Return the [X, Y] coordinate for the center point of the cell that contains the specified text.  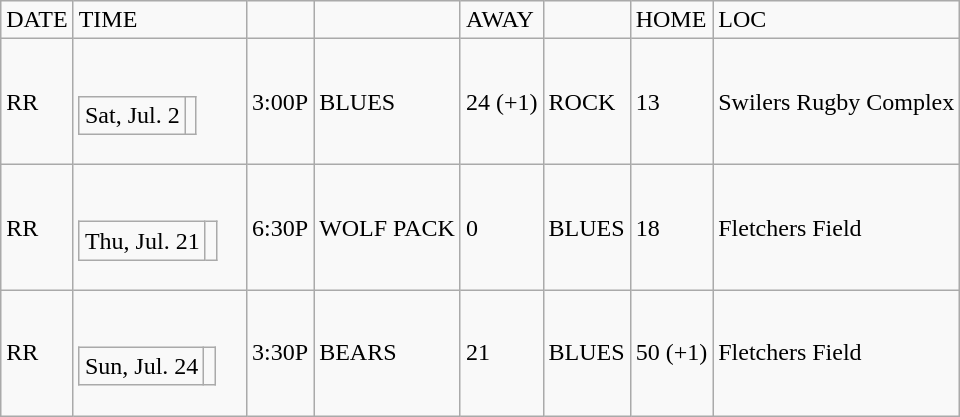
WOLF PACK [388, 227]
0 [502, 227]
AWAY [502, 20]
6:30P [280, 227]
LOC [836, 20]
13 [672, 102]
3:00P [280, 102]
3:30P [280, 353]
24 (+1) [502, 102]
BEARS [388, 353]
HOME [672, 20]
ROCK [586, 102]
21 [502, 353]
18 [672, 227]
DATE [37, 20]
TIME [160, 20]
50 (+1) [672, 353]
Swilers Rugby Complex [836, 102]
